Return the [X, Y] coordinate for the center point of the cell that contains the specified text.  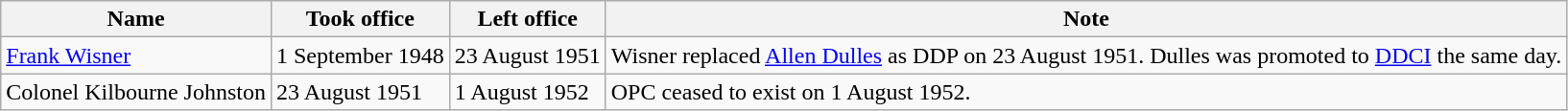
Took office [360, 19]
OPC ceased to exist on 1 August 1952. [1086, 92]
1 August 1952 [528, 92]
Frank Wisner [136, 55]
Left office [528, 19]
Colonel Kilbourne Johnston [136, 92]
Wisner replaced Allen Dulles as DDP on 23 August 1951. Dulles was promoted to DDCI the same day. [1086, 55]
Name [136, 19]
1 September 1948 [360, 55]
Note [1086, 19]
